Capture the cell that displays the provided text and extract its (X, Y) central coordinate. 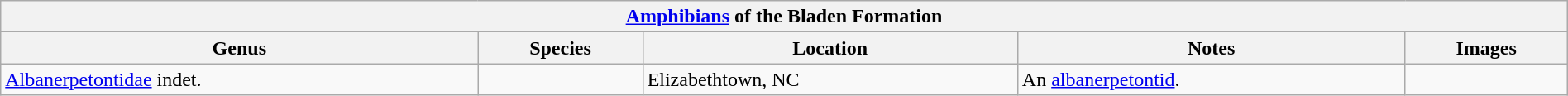
Albanerpetontidae indet. (240, 79)
Location (830, 48)
Genus (240, 48)
Amphibians of the Bladen Formation (784, 17)
Images (1486, 48)
Species (561, 48)
Elizabethtown, NC (830, 79)
Notes (1211, 48)
An albanerpetontid. (1211, 79)
